Output the (x, y) coordinate of the center of the cell containing the given text.  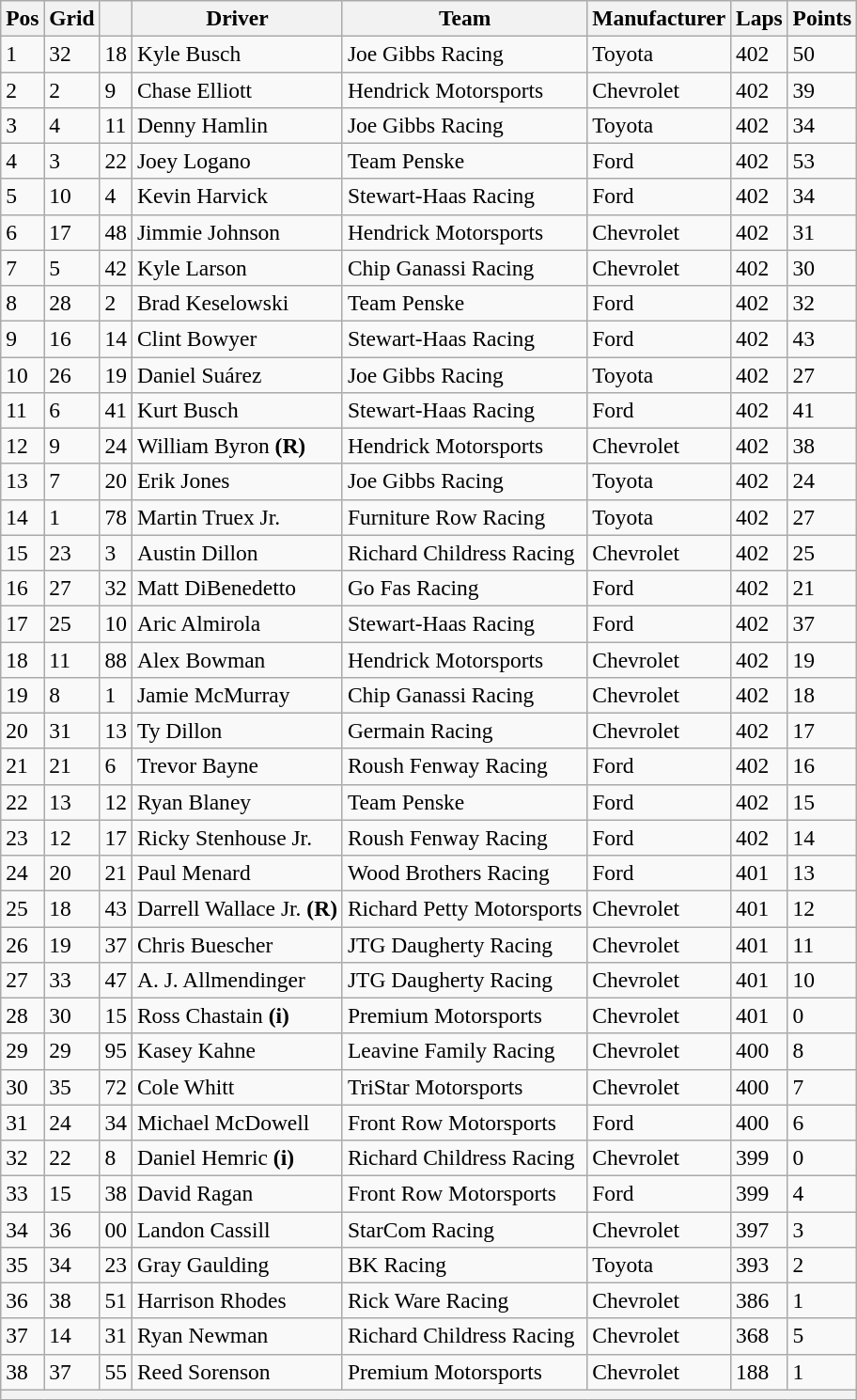
Pos (23, 18)
51 (116, 1300)
Joey Logano (237, 161)
Erik Jones (237, 481)
Gray Gaulding (237, 1265)
50 (822, 54)
55 (116, 1372)
StarCom Racing (464, 1229)
Jamie McMurray (237, 695)
Laps (759, 18)
Brad Keselowski (237, 303)
Landon Cassill (237, 1229)
88 (116, 659)
Ryan Blaney (237, 802)
393 (759, 1265)
397 (759, 1229)
Kurt Busch (237, 410)
Paul Menard (237, 873)
Ryan Newman (237, 1336)
Harrison Rhodes (237, 1300)
Richard Petty Motorsports (464, 908)
Go Fas Racing (464, 588)
Points (822, 18)
95 (116, 1051)
A. J. Allmendinger (237, 980)
Daniel Hemric (i) (237, 1157)
Denny Hamlin (237, 125)
Grid (71, 18)
Jimmie Johnson (237, 232)
Driver (237, 18)
Kyle Larson (237, 268)
47 (116, 980)
Trevor Bayne (237, 766)
TriStar Motorsports (464, 1087)
Aric Almirola (237, 623)
William Byron (R) (237, 446)
BK Racing (464, 1265)
Alex Bowman (237, 659)
Wood Brothers Racing (464, 873)
Cole Whitt (237, 1087)
72 (116, 1087)
42 (116, 268)
78 (116, 517)
53 (822, 161)
00 (116, 1229)
Ty Dillon (237, 731)
Matt DiBenedetto (237, 588)
Michael McDowell (237, 1123)
Daniel Suárez (237, 374)
48 (116, 232)
Darrell Wallace Jr. (R) (237, 908)
Reed Sorenson (237, 1372)
Martin Truex Jr. (237, 517)
Clint Bowyer (237, 338)
368 (759, 1336)
Kyle Busch (237, 54)
Ricky Stenhouse Jr. (237, 838)
Chase Elliott (237, 89)
Kasey Kahne (237, 1051)
39 (822, 89)
Kevin Harvick (237, 197)
Germain Racing (464, 731)
Austin Dillon (237, 553)
Leavine Family Racing (464, 1051)
Chris Buescher (237, 944)
386 (759, 1300)
Manufacturer (660, 18)
Furniture Row Racing (464, 517)
David Ragan (237, 1193)
Team (464, 18)
Rick Ware Racing (464, 1300)
188 (759, 1372)
Ross Chastain (i) (237, 1015)
